Extract the [X, Y] coordinate from the center of the cell holding the provided text.  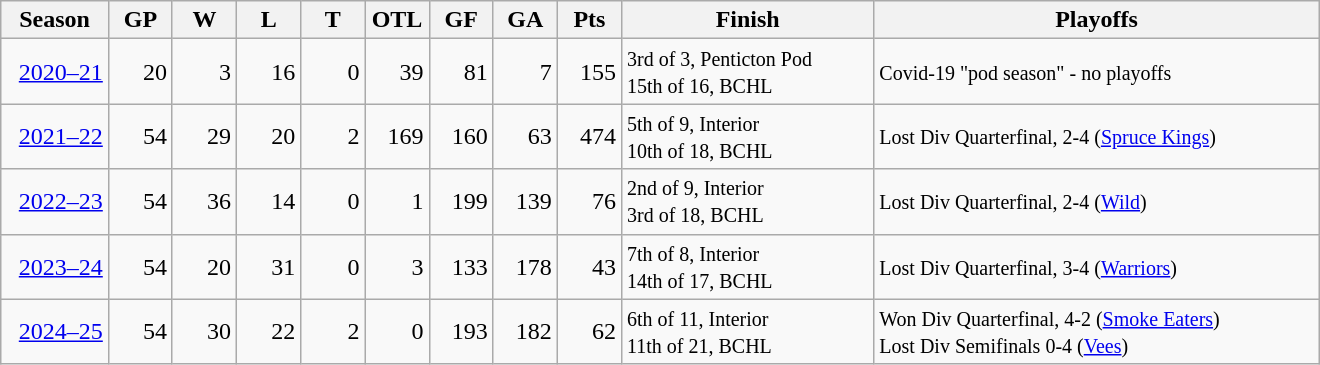
Lost Div Quarterfinal, 2-4 (Spruce Kings) [1096, 136]
160 [461, 136]
31 [269, 266]
76 [589, 202]
3rd of 3, Penticton Pod15th of 16, BCHL [748, 72]
2024–25 [55, 332]
22 [269, 332]
Finish [748, 20]
133 [461, 266]
2023–24 [55, 266]
182 [525, 332]
Won Div Quarterfinal, 4-2 (Smoke Eaters)Lost Div Semifinals 0-4 (Vees) [1096, 332]
139 [525, 202]
62 [589, 332]
Lost Div Quarterfinal, 2-4 (Wild) [1096, 202]
2nd of 9, Interior3rd of 18, BCHL [748, 202]
2020–21 [55, 72]
7 [525, 72]
155 [589, 72]
39 [397, 72]
W [204, 20]
Covid-19 "pod season" - no playoffs [1096, 72]
Playoffs [1096, 20]
Lost Div Quarterfinal, 3-4 (Warriors) [1096, 266]
43 [589, 266]
5th of 9, Interior10th of 18, BCHL [748, 136]
169 [397, 136]
193 [461, 332]
GA [525, 20]
14 [269, 202]
81 [461, 72]
L [269, 20]
GP [140, 20]
30 [204, 332]
474 [589, 136]
178 [525, 266]
Season [55, 20]
OTL [397, 20]
29 [204, 136]
36 [204, 202]
GF [461, 20]
Pts [589, 20]
6th of 11, Interior11th of 21, BCHL [748, 332]
7th of 8, Interior14th of 17, BCHL [748, 266]
1 [397, 202]
63 [525, 136]
2021–22 [55, 136]
2022–23 [55, 202]
16 [269, 72]
199 [461, 202]
T [333, 20]
